Search for the cell housing the specified text and yield its [x, y] center coordinate. 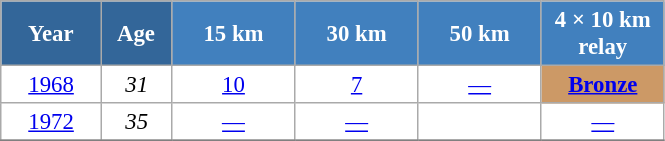
4 × 10 km relay [602, 34]
31 [136, 85]
1968 [52, 85]
30 km [356, 34]
1972 [52, 122]
35 [136, 122]
Bronze [602, 85]
Year [52, 34]
7 [356, 85]
10 [234, 85]
Age [136, 34]
50 km [480, 34]
15 km [234, 34]
